Find where the given text appears and provide that cell's center as (x, y) coordinate. 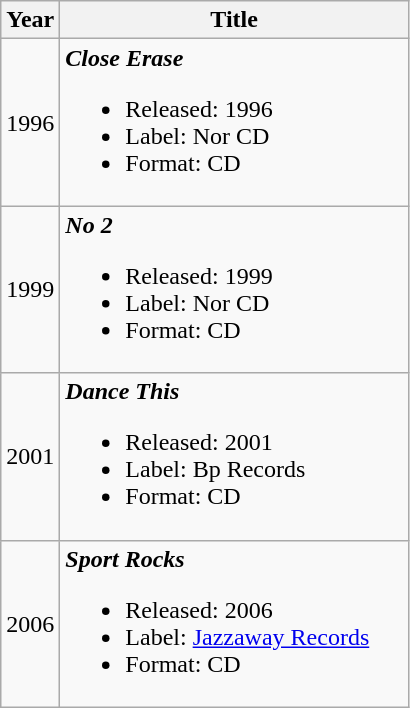
No 2Released: 1999Label: Nor CD Format: CD (234, 290)
2006 (30, 624)
Sport RocksReleased: 2006Label: Jazzaway Records Format: CD (234, 624)
1996 (30, 122)
Title (234, 20)
2001 (30, 456)
Close EraseReleased: 1996Label: Nor CD Format: CD (234, 122)
1999 (30, 290)
Dance ThisReleased: 2001Label: Bp Records Format: CD (234, 456)
Year (30, 20)
